Output the [x, y] coordinate of the center of the cell containing the given text.  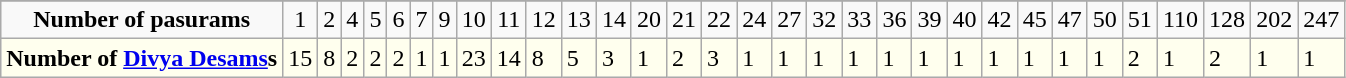
15 [300, 58]
9 [444, 20]
11 [508, 20]
51 [1140, 20]
7 [422, 20]
42 [1000, 20]
40 [964, 20]
36 [894, 20]
39 [930, 20]
128 [1228, 20]
22 [720, 20]
27 [790, 20]
4 [352, 20]
Number of pasurams [142, 20]
47 [1070, 20]
Number of Divya Desamss [142, 58]
33 [860, 20]
12 [544, 20]
24 [754, 20]
20 [648, 20]
110 [1180, 20]
202 [1274, 20]
50 [1104, 20]
10 [474, 20]
6 [398, 20]
247 [1322, 20]
32 [824, 20]
23 [474, 58]
21 [684, 20]
45 [1034, 20]
13 [578, 20]
